Pinpoint the cell where the given text exists, returning its [x, y] midpoint coordinate. 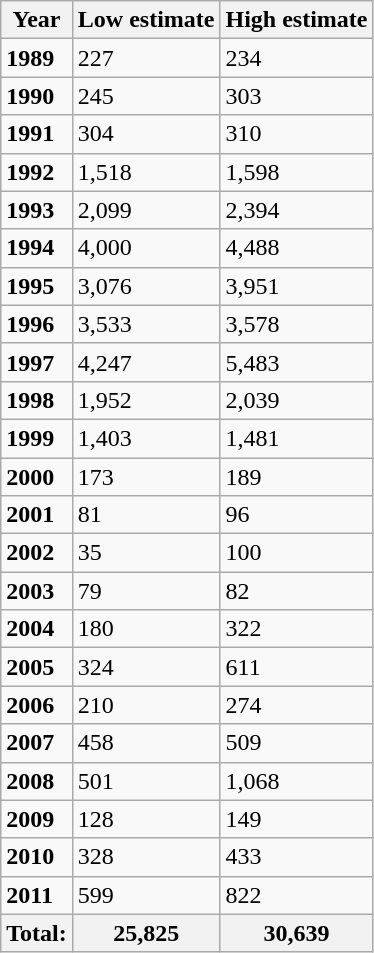
2008 [37, 781]
3,533 [146, 324]
303 [296, 96]
324 [146, 667]
2010 [37, 857]
4,000 [146, 248]
210 [146, 705]
82 [296, 591]
25,825 [146, 933]
4,488 [296, 248]
1997 [37, 362]
458 [146, 743]
1,952 [146, 400]
599 [146, 895]
509 [296, 743]
2006 [37, 705]
189 [296, 477]
1,403 [146, 438]
173 [146, 477]
1,598 [296, 172]
1998 [37, 400]
822 [296, 895]
1999 [37, 438]
Year [37, 20]
128 [146, 819]
1990 [37, 96]
35 [146, 553]
1,068 [296, 781]
1,481 [296, 438]
2001 [37, 515]
Low estimate [146, 20]
3,076 [146, 286]
2002 [37, 553]
322 [296, 629]
304 [146, 134]
611 [296, 667]
2003 [37, 591]
3,951 [296, 286]
2,039 [296, 400]
High estimate [296, 20]
274 [296, 705]
433 [296, 857]
1996 [37, 324]
81 [146, 515]
100 [296, 553]
2004 [37, 629]
501 [146, 781]
4,247 [146, 362]
1,518 [146, 172]
328 [146, 857]
310 [296, 134]
2011 [37, 895]
1994 [37, 248]
30,639 [296, 933]
3,578 [296, 324]
2,394 [296, 210]
1991 [37, 134]
1992 [37, 172]
79 [146, 591]
96 [296, 515]
1993 [37, 210]
2007 [37, 743]
234 [296, 58]
2005 [37, 667]
245 [146, 96]
2,099 [146, 210]
180 [146, 629]
5,483 [296, 362]
227 [146, 58]
Total: [37, 933]
1995 [37, 286]
1989 [37, 58]
2000 [37, 477]
149 [296, 819]
2009 [37, 819]
